Detect which cell encompasses the target text, then output its (X, Y) center coordinate. 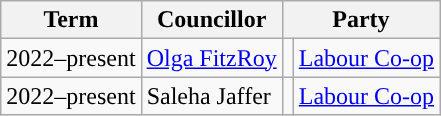
Saleha Jaffer (212, 96)
Councillor (212, 20)
Party (360, 20)
Olga FitzRoy (212, 58)
Term (71, 20)
